Provide the [X, Y] coordinate of the cell's center where the given text is located.  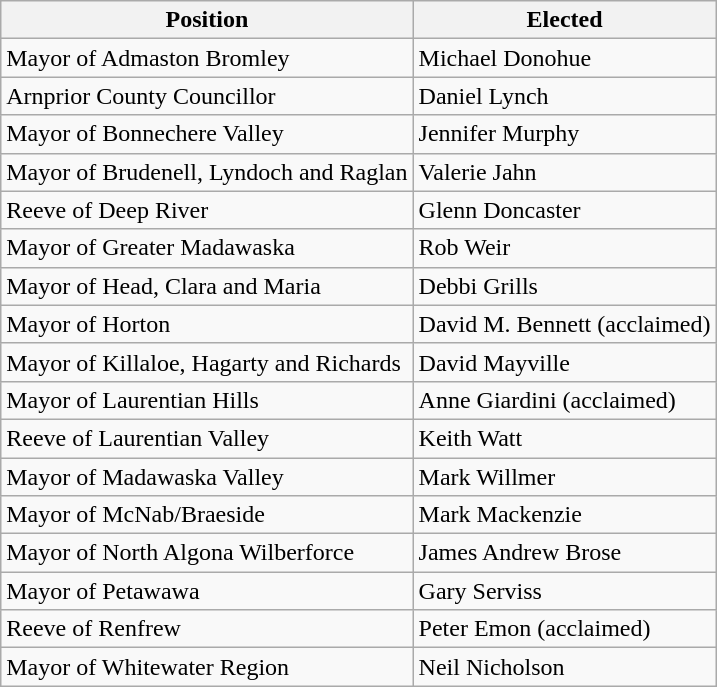
Jennifer Murphy [564, 134]
David Mayville [564, 362]
Mayor of Madawaska Valley [207, 477]
Debbi Grills [564, 286]
Position [207, 20]
Mayor of Greater Madawaska [207, 248]
Mayor of McNab/Braeside [207, 515]
David M. Bennett (acclaimed) [564, 324]
Valerie Jahn [564, 172]
Elected [564, 20]
Michael Donohue [564, 58]
Mayor of Petawawa [207, 591]
James Andrew Brose [564, 553]
Reeve of Laurentian Valley [207, 438]
Mayor of Brudenell, Lyndoch and Raglan [207, 172]
Mark Mackenzie [564, 515]
Gary Serviss [564, 591]
Anne Giardini (acclaimed) [564, 400]
Mayor of Admaston Bromley [207, 58]
Mayor of Whitewater Region [207, 667]
Neil Nicholson [564, 667]
Mark Willmer [564, 477]
Keith Watt [564, 438]
Arnprior County Councillor [207, 96]
Reeve of Renfrew [207, 629]
Peter Emon (acclaimed) [564, 629]
Reeve of Deep River [207, 210]
Mayor of Horton [207, 324]
Mayor of North Algona Wilberforce [207, 553]
Mayor of Bonnechere Valley [207, 134]
Daniel Lynch [564, 96]
Rob Weir [564, 248]
Mayor of Laurentian Hills [207, 400]
Mayor of Head, Clara and Maria [207, 286]
Glenn Doncaster [564, 210]
Mayor of Killaloe, Hagarty and Richards [207, 362]
